For the text-containing cell, return its midpoint in [x, y] coordinate format. 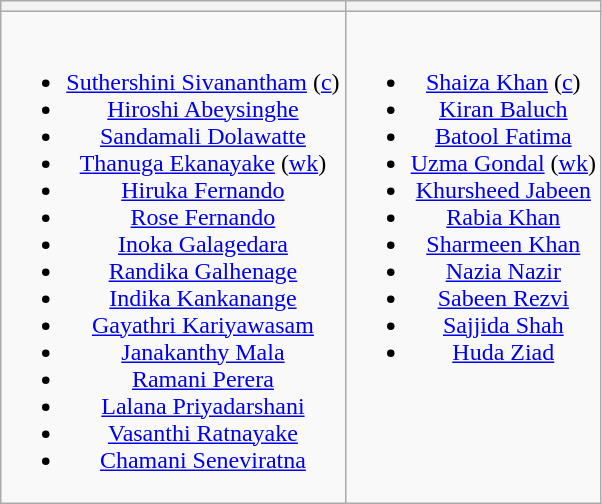
Shaiza Khan (c)Kiran BaluchBatool FatimaUzma Gondal (wk)Khursheed JabeenRabia KhanSharmeen KhanNazia NazirSabeen RezviSajjida ShahHuda Ziad [473, 258]
